From the cell containing the given text, extract its center point as [x, y] coordinate. 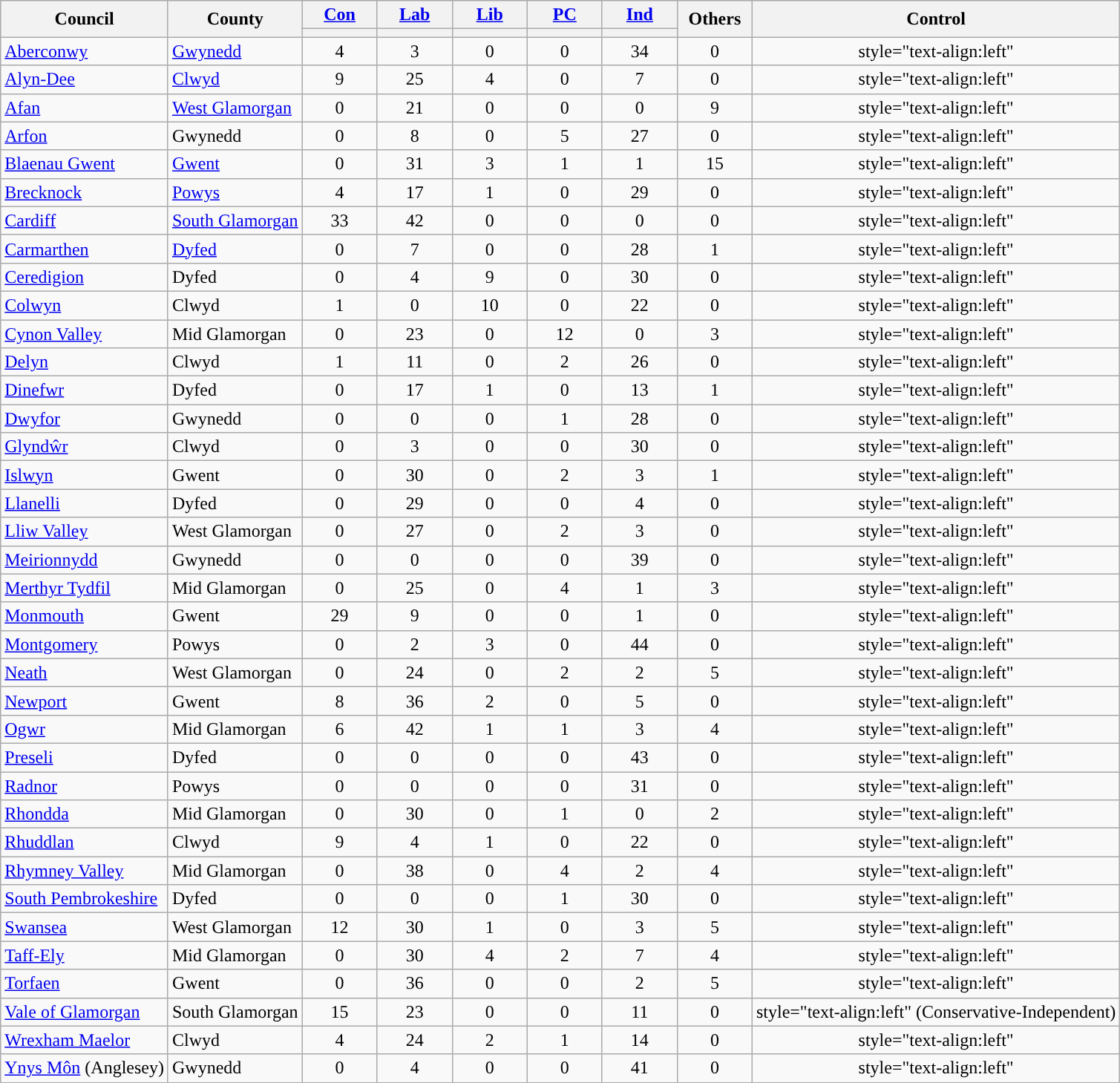
Cynon Valley [85, 333]
33 [340, 220]
13 [640, 390]
Montgomery [85, 644]
14 [640, 1040]
34 [640, 51]
Control [935, 19]
10 [490, 305]
Dinefwr [85, 390]
38 [414, 871]
Torfaen [85, 984]
44 [640, 644]
Ind [640, 15]
Newport [85, 701]
Cardiff [85, 220]
style="text-align:left" (Conservative-Independent) [935, 1012]
Colwyn [85, 305]
Brecknock [85, 192]
Arfon [85, 136]
Meirionnydd [85, 560]
Swansea [85, 927]
Carmarthen [85, 249]
Vale of Glamorgan [85, 1012]
Dwyfor [85, 419]
Merthyr Tydfil [85, 588]
Wrexham Maelor [85, 1040]
Rhondda [85, 814]
Neath [85, 673]
26 [640, 362]
South Pembrokeshire [85, 899]
Afan [85, 108]
39 [640, 560]
Blaenau Gwent [85, 164]
Islwyn [85, 475]
Lab [414, 15]
Delyn [85, 362]
Lliw Valley [85, 531]
Taff-Ely [85, 955]
Monmouth [85, 616]
Con [340, 15]
Ynys Môn (Anglesey) [85, 1068]
Glyndŵr [85, 447]
Rhymney Valley [85, 871]
Preseli [85, 757]
6 [340, 729]
Ceredigion [85, 277]
Lib [490, 15]
Rhuddlan [85, 842]
41 [640, 1068]
Ogwr [85, 729]
Llanelli [85, 503]
Radnor [85, 786]
PC [564, 15]
43 [640, 757]
Aberconwy [85, 51]
Others [714, 19]
Council [85, 19]
County [235, 19]
Alyn-Dee [85, 79]
21 [414, 108]
